Detect which cell encompasses the target text, then output its [X, Y] center coordinate. 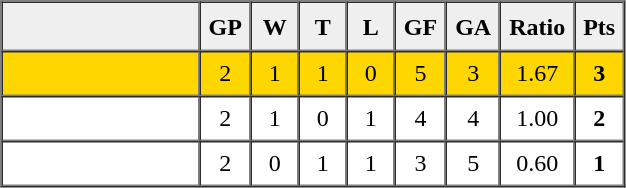
GA [473, 27]
GP [226, 27]
Ratio [537, 27]
L [371, 27]
Pts [599, 27]
0.60 [537, 164]
T [323, 27]
1.00 [537, 118]
1.67 [537, 74]
GF [420, 27]
W [275, 27]
